Pinpoint the cell where the given text exists, returning its [x, y] midpoint coordinate. 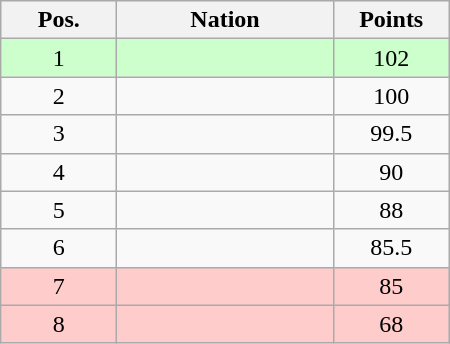
90 [391, 172]
88 [391, 210]
68 [391, 324]
2 [59, 96]
Nation [225, 20]
6 [59, 248]
85 [391, 286]
Pos. [59, 20]
85.5 [391, 248]
1 [59, 58]
Points [391, 20]
7 [59, 286]
8 [59, 324]
99.5 [391, 134]
3 [59, 134]
4 [59, 172]
100 [391, 96]
102 [391, 58]
5 [59, 210]
